From the cell containing the given text, extract its center point as (x, y) coordinate. 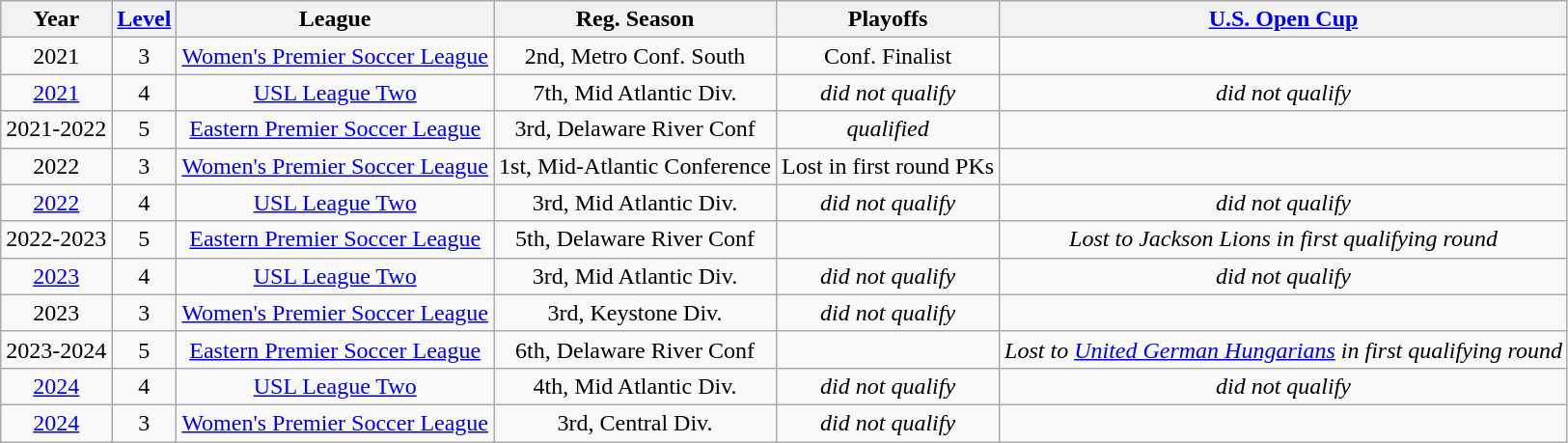
2nd, Metro Conf. South (635, 56)
Reg. Season (635, 19)
2021-2022 (56, 129)
Lost to United German Hungarians in first qualifying round (1283, 349)
qualified (888, 129)
2022-2023 (56, 239)
4th, Mid Atlantic Div. (635, 386)
Lost in first round PKs (888, 166)
League (336, 19)
Playoffs (888, 19)
Lost to Jackson Lions in first qualifying round (1283, 239)
3rd, Central Div. (635, 423)
2023-2024 (56, 349)
3rd, Delaware River Conf (635, 129)
Year (56, 19)
U.S. Open Cup (1283, 19)
3rd, Keystone Div. (635, 313)
1st, Mid-Atlantic Conference (635, 166)
6th, Delaware River Conf (635, 349)
7th, Mid Atlantic Div. (635, 93)
Level (145, 19)
5th, Delaware River Conf (635, 239)
Conf. Finalist (888, 56)
